Detect which cell encompasses the target text, then output its (X, Y) center coordinate. 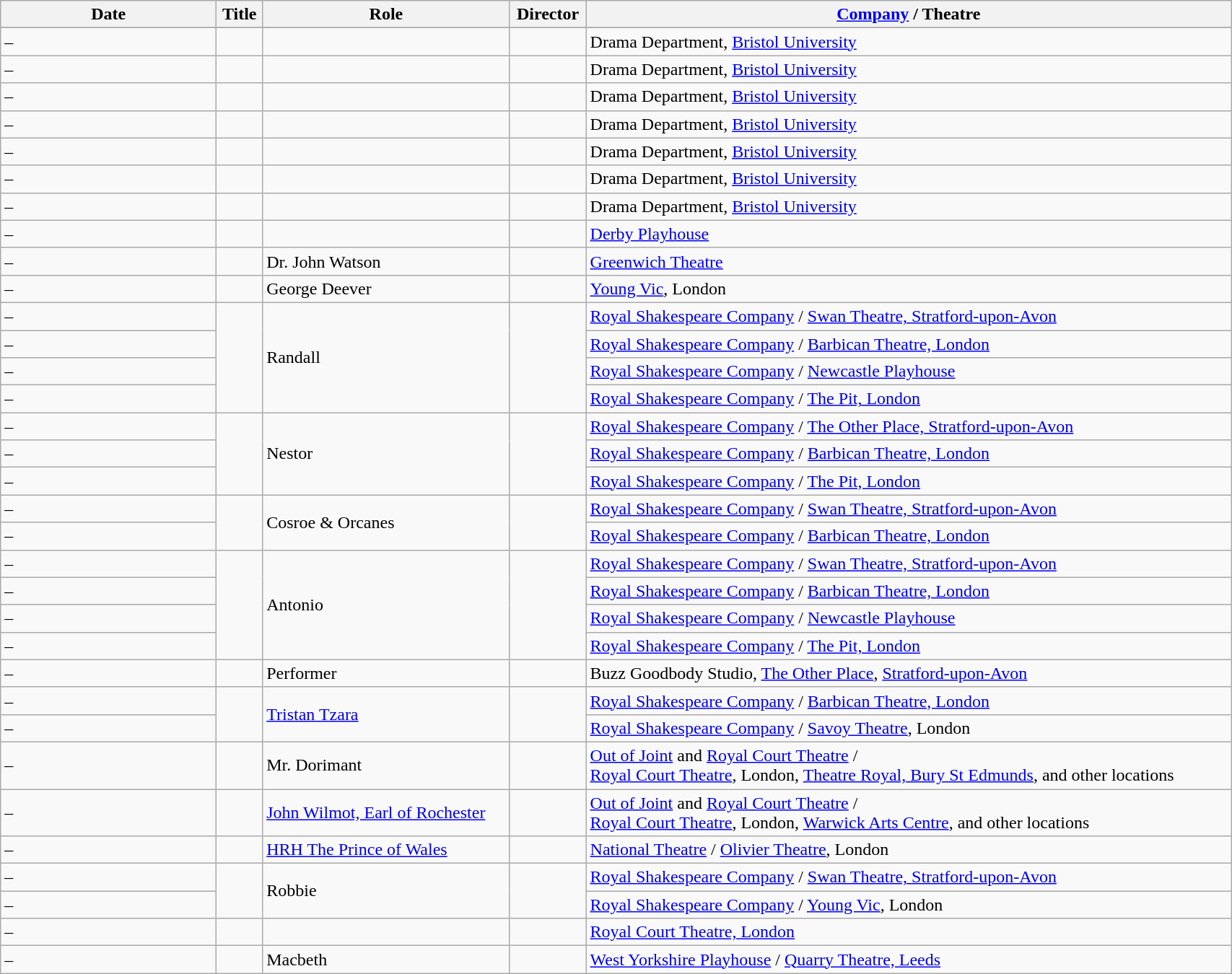
National Theatre / Olivier Theatre, London (909, 850)
Macbeth (386, 960)
Royal Shakespeare Company / Savoy Theatre, London (909, 728)
George Deever (386, 289)
HRH The Prince of Wales (386, 850)
Role (386, 14)
West Yorkshire Playhouse / Quarry Theatre, Leeds (909, 960)
Robbie (386, 891)
Antonio (386, 605)
Director (548, 14)
Company / Theatre (909, 14)
Royal Shakespeare Company / Young Vic, London (909, 905)
Nestor (386, 454)
Royal Shakespeare Company / The Other Place, Stratford-upon-Avon (909, 426)
Greenwich Theatre (909, 261)
Out of Joint and Royal Court Theatre /Royal Court Theatre, London, Warwick Arts Centre, and other locations (909, 812)
Mr. Dorimant (386, 765)
Derby Playhouse (909, 234)
Randall (386, 357)
Royal Court Theatre, London (909, 932)
Young Vic, London (909, 289)
Dr. John Watson (386, 261)
Cosroe & Orcanes (386, 522)
Title (240, 14)
Date (108, 14)
Out of Joint and Royal Court Theatre /Royal Court Theatre, London, Theatre Royal, Bury St Edmunds, and other locations (909, 765)
Performer (386, 673)
John Wilmot, Earl of Rochester (386, 812)
Tristan Tzara (386, 714)
Buzz Goodbody Studio, The Other Place, Stratford-upon-Avon (909, 673)
